Find where the given text appears and provide that cell's center as (X, Y) coordinate. 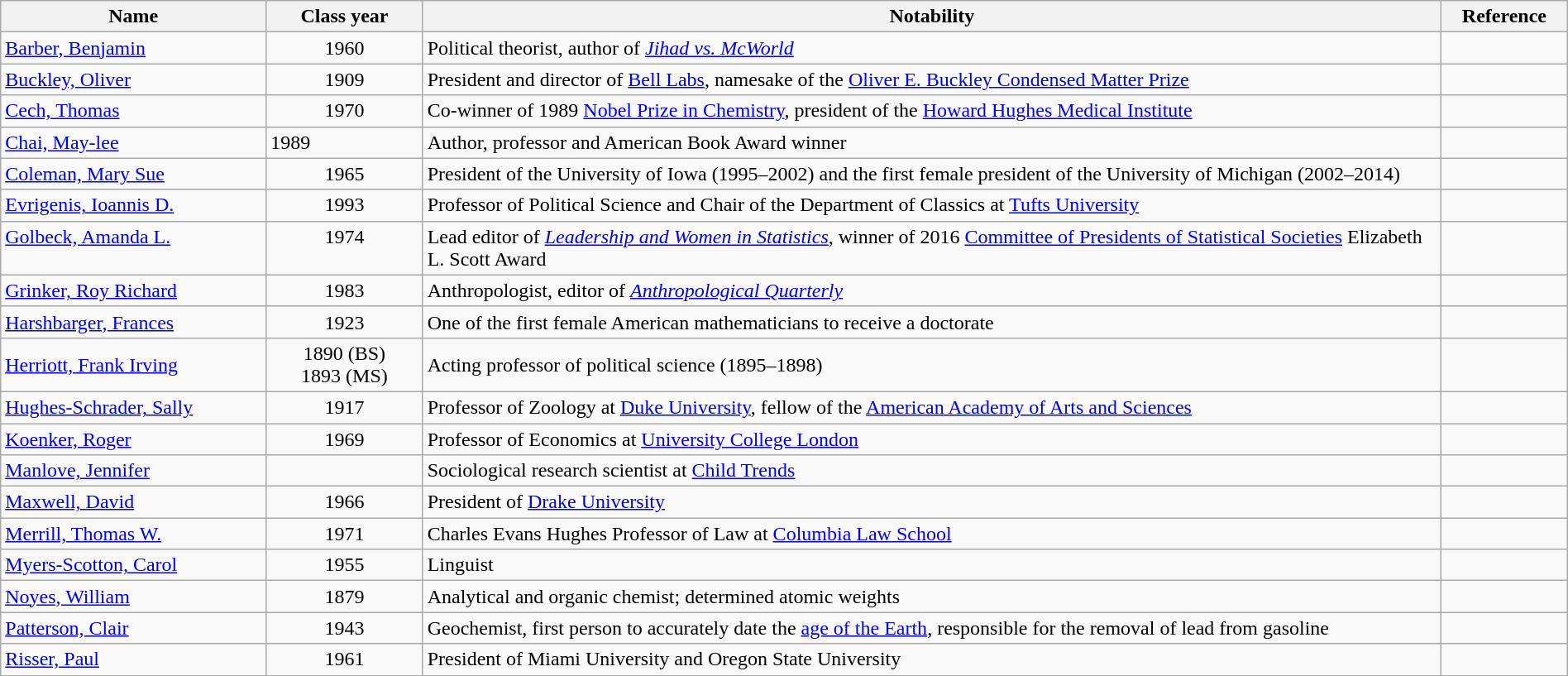
1965 (344, 174)
1974 (344, 248)
Linguist (931, 565)
1989 (344, 142)
Professor of Zoology at Duke University, fellow of the American Academy of Arts and Sciences (931, 407)
1943 (344, 628)
1917 (344, 407)
President and director of Bell Labs, namesake of the Oliver E. Buckley Condensed Matter Prize (931, 79)
Reference (1505, 17)
Co-winner of 1989 Nobel Prize in Chemistry, president of the Howard Hughes Medical Institute (931, 111)
Maxwell, David (134, 502)
Hughes-Schrader, Sally (134, 407)
Notability (931, 17)
Lead editor of Leadership and Women in Statistics, winner of 2016 Committee of Presidents of Statistical Societies Elizabeth L. Scott Award (931, 248)
1966 (344, 502)
Charles Evans Hughes Professor of Law at Columbia Law School (931, 534)
1955 (344, 565)
1909 (344, 79)
1993 (344, 205)
Noyes, William (134, 597)
1970 (344, 111)
Grinker, Roy Richard (134, 290)
Risser, Paul (134, 659)
Political theorist, author of Jihad vs. McWorld (931, 48)
Coleman, Mary Sue (134, 174)
President of Miami University and Oregon State University (931, 659)
1983 (344, 290)
Anthropologist, editor of Anthropological Quarterly (931, 290)
Professor of Political Science and Chair of the Department of Classics at Tufts University (931, 205)
Herriott, Frank Irving (134, 364)
Class year (344, 17)
Sociological research scientist at Child Trends (931, 471)
1969 (344, 439)
Name (134, 17)
Patterson, Clair (134, 628)
Evrigenis, Ioannis D. (134, 205)
Professor of Economics at University College London (931, 439)
Geochemist, first person to accurately date the age of the Earth, responsible for the removal of lead from gasoline (931, 628)
1971 (344, 534)
Chai, May-lee (134, 142)
1923 (344, 322)
1879 (344, 597)
Harshbarger, Frances (134, 322)
Barber, Benjamin (134, 48)
1961 (344, 659)
1960 (344, 48)
Koenker, Roger (134, 439)
Author, professor and American Book Award winner (931, 142)
Buckley, Oliver (134, 79)
President of the University of Iowa (1995–2002) and the first female president of the University of Michigan (2002–2014) (931, 174)
President of Drake University (931, 502)
1890 (BS)1893 (MS) (344, 364)
Cech, Thomas (134, 111)
Golbeck, Amanda L. (134, 248)
Myers-Scotton, Carol (134, 565)
One of the first female American mathematicians to receive a doctorate (931, 322)
Analytical and organic chemist; determined atomic weights (931, 597)
Manlove, Jennifer (134, 471)
Acting professor of political science (1895–1898) (931, 364)
Merrill, Thomas W. (134, 534)
